Return the [X, Y] coordinate for the center point of the cell that contains the specified text.  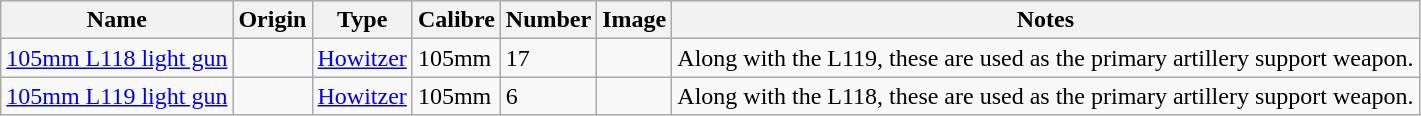
Image [634, 20]
17 [548, 58]
6 [548, 96]
Along with the L119, these are used as the primary artillery support weapon. [1046, 58]
Along with the L118, these are used as the primary artillery support weapon. [1046, 96]
Notes [1046, 20]
105mm L119 light gun [117, 96]
Origin [272, 20]
Name [117, 20]
Number [548, 20]
Type [362, 20]
105mm L118 light gun [117, 58]
Calibre [456, 20]
